Pinpoint the cell where the given text exists, returning its [X, Y] midpoint coordinate. 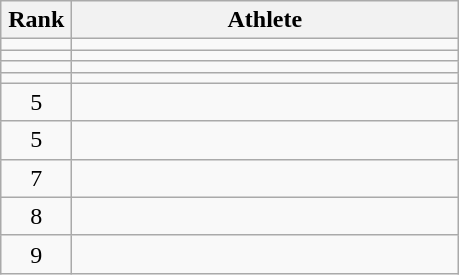
Rank [36, 20]
8 [36, 216]
7 [36, 178]
9 [36, 254]
Athlete [265, 20]
